Search for the cell housing the specified text and yield its [x, y] center coordinate. 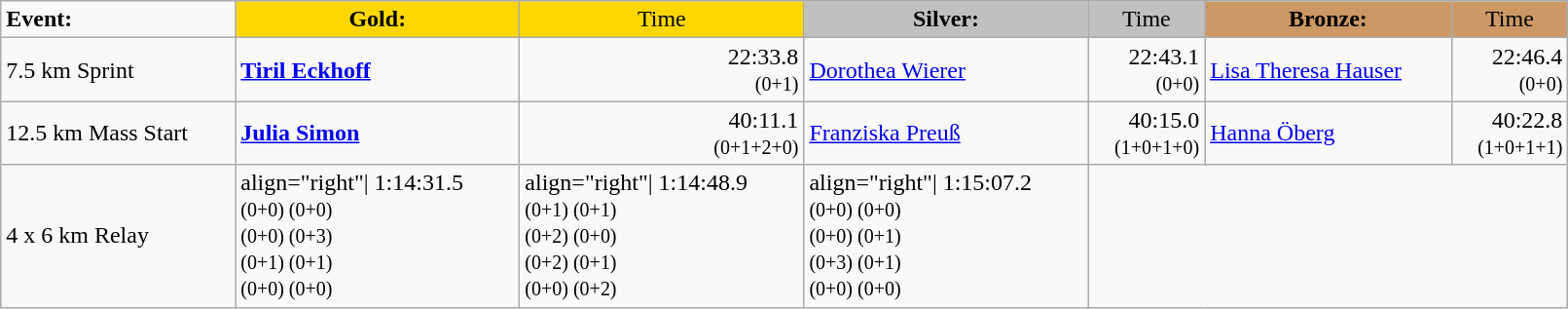
Franziska Preuß [946, 133]
40:15.0(1+0+1+0) [1147, 133]
align="right"| 1:14:31.5(0+0) (0+0)(0+0) (0+3)(0+1) (0+1)(0+0) (0+0) [378, 236]
40:11.1(0+1+2+0) [662, 133]
Hanna Öberg [1328, 133]
7.5 km Sprint [119, 70]
22:46.4(0+0) [1510, 70]
Tiril Eckhoff [378, 70]
Gold: [378, 19]
Julia Simon [378, 133]
Silver: [946, 19]
align="right"| 1:14:48.9(0+1) (0+1)(0+2) (0+0)(0+2) (0+1)(0+0) (0+2) [662, 236]
22:43.1(0+0) [1147, 70]
12.5 km Mass Start [119, 133]
Bronze: [1328, 19]
40:22.8(1+0+1+1) [1510, 133]
Lisa Theresa Hauser [1328, 70]
align="right"| 1:15:07.2(0+0) (0+0)(0+0) (0+1)(0+3) (0+1)(0+0) (0+0) [946, 236]
4 x 6 km Relay [119, 236]
22:33.8(0+1) [662, 70]
Dorothea Wierer [946, 70]
Event: [119, 19]
